Search for the cell housing the specified text and yield its (x, y) center coordinate. 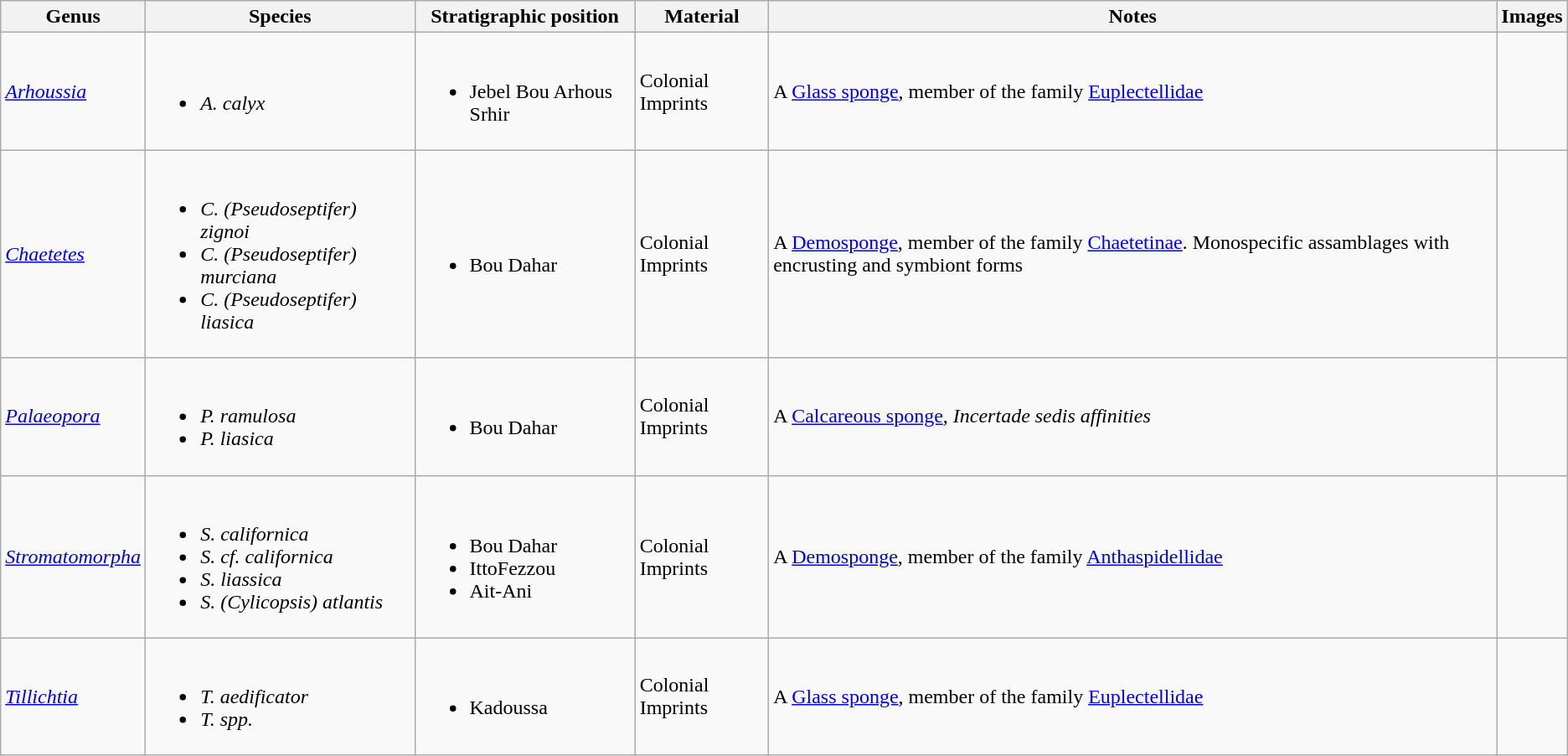
Chaetetes (74, 254)
A. calyx (280, 91)
Stratigraphic position (524, 17)
A Demosponge, member of the family Chaetetinae. Monospecific assamblages with encrusting and symbiont forms (1132, 254)
P. ramulosaP. liasica (280, 417)
Genus (74, 17)
Notes (1132, 17)
Arhoussia (74, 91)
Kadoussa (524, 696)
Tillichtia (74, 696)
A Calcareous sponge, Incertade sedis affinities (1132, 417)
Species (280, 17)
Images (1532, 17)
Material (702, 17)
T. aedificatorT. spp. (280, 696)
Stromatomorpha (74, 557)
Jebel Bou Arhous Srhir (524, 91)
A Demosponge, member of the family Anthaspidellidae (1132, 557)
Palaeopora (74, 417)
S. californicaS. cf. californicaS. liassicaS. (Cylicopsis) atlantis (280, 557)
C. (Pseudoseptifer) zignoiC. (Pseudoseptifer) murcianaC. (Pseudoseptifer) liasica (280, 254)
Bou DaharIttoFezzouAit-Ani (524, 557)
